Return [x, y] of the center of cell containing provided text 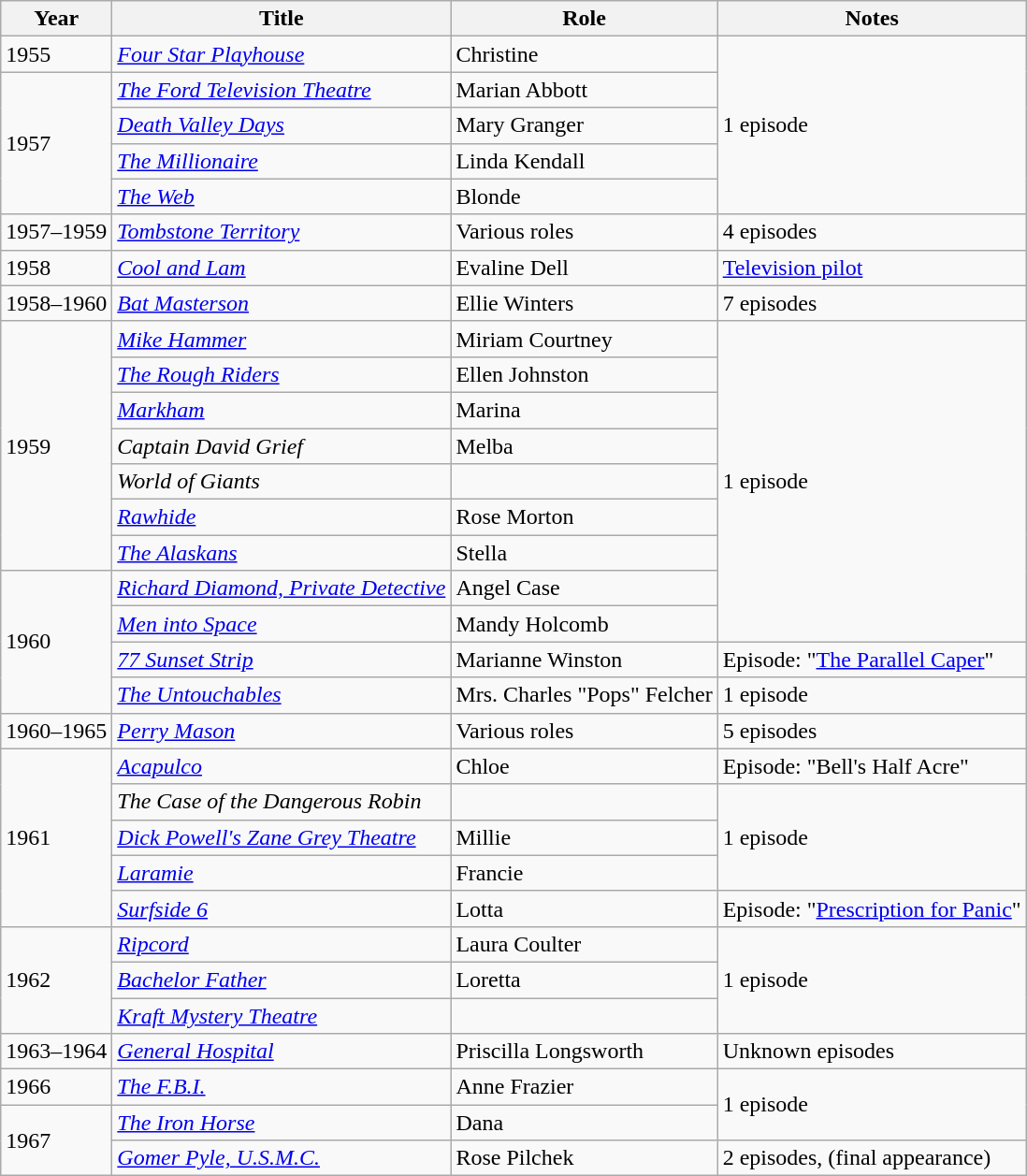
Dick Powell's Zane Grey Theatre [282, 837]
Episode: "Prescription for Panic" [872, 908]
Role [584, 19]
Television pilot [872, 268]
Acapulco [282, 766]
Mike Hammer [282, 339]
Marian Abbott [584, 90]
The Ford Television Theatre [282, 90]
Mrs. Charles "Pops" Felcher [584, 695]
Angel Case [584, 588]
1958 [56, 268]
Year [56, 19]
Markham [282, 410]
Bachelor Father [282, 980]
Loretta [584, 980]
Captain David Grief [282, 446]
Laramie [282, 873]
Mary Granger [584, 125]
7 episodes [872, 303]
Gomer Pyle, U.S.M.C. [282, 1158]
1960–1965 [56, 731]
Richard Diamond, Private Detective [282, 588]
The Web [282, 196]
Linda Kendall [584, 161]
Ellie Winters [584, 303]
The Alaskans [282, 553]
Evaline Dell [584, 268]
1966 [56, 1087]
Blonde [584, 196]
1961 [56, 837]
1962 [56, 980]
Unknown episodes [872, 1052]
Laura Coulter [584, 944]
Death Valley Days [282, 125]
The F.B.I. [282, 1087]
1957–1959 [56, 232]
Kraft Mystery Theatre [282, 1015]
Lotta [584, 908]
Men into Space [282, 624]
1967 [56, 1140]
Bat Masterson [282, 303]
Four Star Playhouse [282, 54]
The Untouchables [282, 695]
The Case of the Dangerous Robin [282, 802]
Dana [584, 1123]
The Iron Horse [282, 1123]
Millie [584, 837]
The Rough Riders [282, 374]
Mandy Holcomb [584, 624]
Marina [584, 410]
Ellen Johnston [584, 374]
Surfside 6 [282, 908]
Tombstone Territory [282, 232]
Anne Frazier [584, 1087]
Notes [872, 19]
Rawhide [282, 517]
4 episodes [872, 232]
World of Giants [282, 482]
77 Sunset Strip [282, 660]
Ripcord [282, 944]
Episode: "Bell's Half Acre" [872, 766]
Rose Pilchek [584, 1158]
Melba [584, 446]
General Hospital [282, 1052]
1959 [56, 445]
5 episodes [872, 731]
Francie [584, 873]
Title [282, 19]
1955 [56, 54]
Christine [584, 54]
Perry Mason [282, 731]
2 episodes, (final appearance) [872, 1158]
Chloe [584, 766]
Cool and Lam [282, 268]
1960 [56, 642]
1957 [56, 143]
Episode: "The Parallel Caper" [872, 660]
1958–1960 [56, 303]
Miriam Courtney [584, 339]
1963–1964 [56, 1052]
Priscilla Longsworth [584, 1052]
Marianne Winston [584, 660]
Stella [584, 553]
The Millionaire [282, 161]
Rose Morton [584, 517]
